Scan for the cell matching the given text and deliver its (X, Y) coordinate at center. 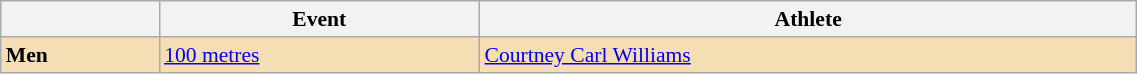
100 metres (319, 55)
Men (80, 55)
Athlete (808, 19)
Courtney Carl Williams (808, 55)
Event (319, 19)
